Scan for the cell matching the given text and deliver its (X, Y) coordinate at center. 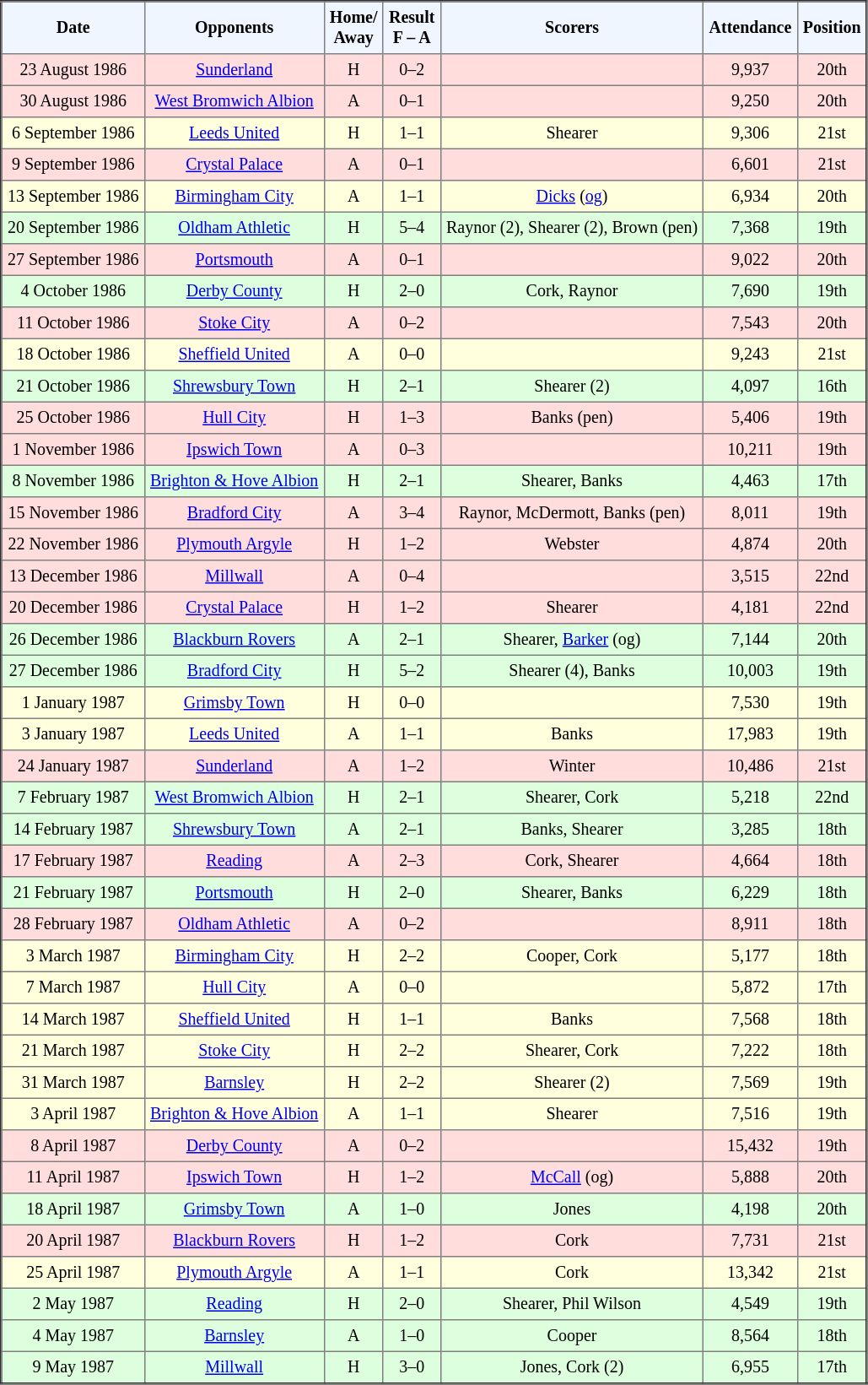
1 January 1987 (73, 703)
13 September 1986 (73, 197)
8,911 (751, 924)
4,549 (751, 1304)
Cooper (572, 1336)
27 September 1986 (73, 260)
7,368 (751, 228)
0–3 (412, 450)
5,218 (751, 798)
3–4 (412, 513)
4,097 (751, 387)
14 February 1987 (73, 830)
Shearer, Barker (og) (572, 640)
3 April 1987 (73, 1114)
9,243 (751, 354)
16th (832, 387)
8,011 (751, 513)
7,569 (751, 1083)
5,406 (751, 418)
Date (73, 28)
Banks, Shearer (572, 830)
11 October 1986 (73, 323)
7,222 (751, 1051)
Opponents (235, 28)
Winter (572, 766)
7,144 (751, 640)
7,543 (751, 323)
17,983 (751, 734)
7,568 (751, 1020)
18 October 1986 (73, 354)
5,177 (751, 956)
9,250 (751, 101)
20 December 1986 (73, 608)
Scorers (572, 28)
2 May 1987 (73, 1304)
14 March 1987 (73, 1020)
5–2 (412, 671)
8 April 1987 (73, 1146)
Jones (572, 1209)
Raynor, McDermott, Banks (pen) (572, 513)
Position (832, 28)
5,888 (751, 1177)
1–3 (412, 418)
10,211 (751, 450)
17 February 1987 (73, 861)
15 November 1986 (73, 513)
30 August 1986 (73, 101)
5,872 (751, 987)
7,530 (751, 703)
4,664 (751, 861)
24 January 1987 (73, 766)
15,432 (751, 1146)
7,731 (751, 1241)
3 January 1987 (73, 734)
6,601 (751, 165)
Webster (572, 544)
9,937 (751, 70)
10,003 (751, 671)
20 September 1986 (73, 228)
6,934 (751, 197)
2–3 (412, 861)
23 August 1986 (73, 70)
7 March 1987 (73, 987)
3,515 (751, 576)
13,342 (751, 1273)
9 September 1986 (73, 165)
6,955 (751, 1367)
7 February 1987 (73, 798)
9,022 (751, 260)
4 October 1986 (73, 291)
Jones, Cork (2) (572, 1367)
25 October 1986 (73, 418)
4,874 (751, 544)
21 October 1986 (73, 387)
11 April 1987 (73, 1177)
3,285 (751, 830)
4,198 (751, 1209)
8 November 1986 (73, 481)
21 March 1987 (73, 1051)
4,181 (751, 608)
25 April 1987 (73, 1273)
28 February 1987 (73, 924)
7,516 (751, 1114)
Raynor (2), Shearer (2), Brown (pen) (572, 228)
1 November 1986 (73, 450)
Shearer (4), Banks (572, 671)
0–4 (412, 576)
21 February 1987 (73, 893)
McCall (og) (572, 1177)
Shearer, Phil Wilson (572, 1304)
Attendance (751, 28)
10,486 (751, 766)
22 November 1986 (73, 544)
Home/Away (353, 28)
27 December 1986 (73, 671)
6,229 (751, 893)
8,564 (751, 1336)
ResultF – A (412, 28)
6 September 1986 (73, 133)
3–0 (412, 1367)
7,690 (751, 291)
9,306 (751, 133)
5–4 (412, 228)
31 March 1987 (73, 1083)
Banks (pen) (572, 418)
26 December 1986 (73, 640)
13 December 1986 (73, 576)
4 May 1987 (73, 1336)
20 April 1987 (73, 1241)
Cork, Shearer (572, 861)
Dicks (og) (572, 197)
9 May 1987 (73, 1367)
Cooper, Cork (572, 956)
Cork, Raynor (572, 291)
3 March 1987 (73, 956)
4,463 (751, 481)
18 April 1987 (73, 1209)
